Return [X, Y] of the center of cell containing provided text 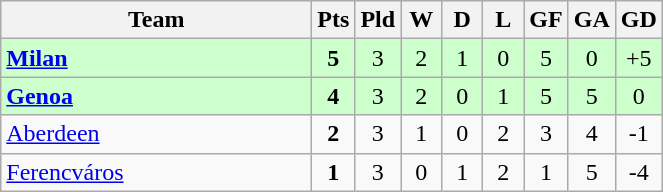
Pld [378, 20]
W [422, 20]
L [504, 20]
Team [156, 20]
D [462, 20]
Genoa [156, 96]
-1 [638, 134]
GF [546, 20]
Pts [334, 20]
Ferencváros [156, 172]
+5 [638, 58]
GD [638, 20]
-4 [638, 172]
Milan [156, 58]
GA [592, 20]
Aberdeen [156, 134]
